Pinpoint the cell where the given text exists, returning its (x, y) midpoint coordinate. 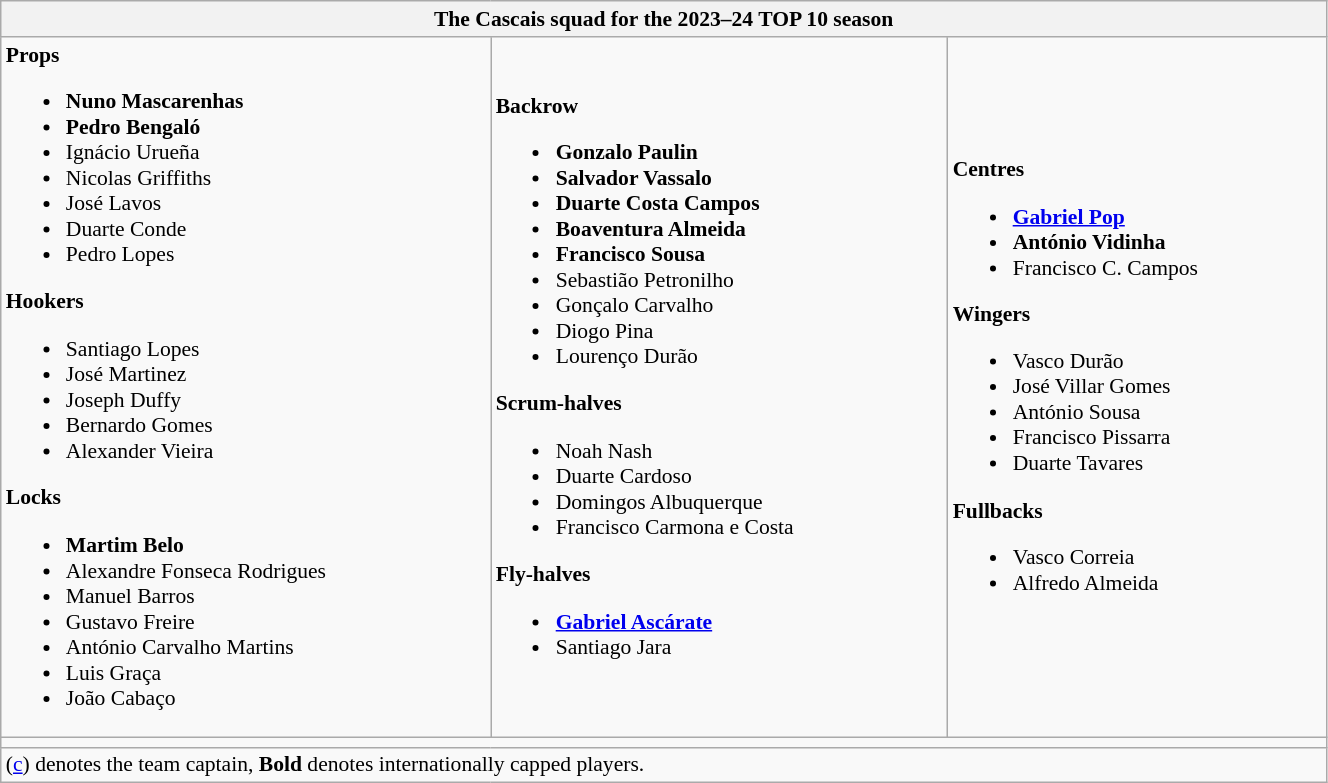
The Cascais squad for the 2023–24 TOP 10 season (664, 19)
